Determine the [x, y] coordinate at the center of the cell enclosing the given text.  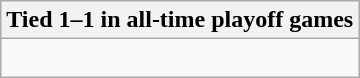
Tied 1–1 in all-time playoff games [180, 20]
